Provide the (X, Y) coordinate of the cell's center where the given text is located.  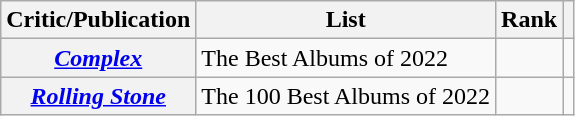
Critic/Publication (98, 20)
Rank (530, 20)
List (346, 20)
Complex (98, 58)
Rolling Stone (98, 96)
The Best Albums of 2022 (346, 58)
The 100 Best Albums of 2022 (346, 96)
